Extract the (X, Y) coordinate from the center of the cell holding the provided text.  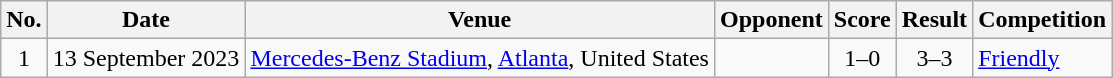
Score (862, 20)
Date (146, 20)
No. (24, 20)
Competition (1042, 20)
Opponent (771, 20)
Result (934, 20)
13 September 2023 (146, 58)
Venue (480, 20)
Friendly (1042, 58)
1 (24, 58)
Mercedes-Benz Stadium, Atlanta, United States (480, 58)
1–0 (862, 58)
3–3 (934, 58)
